From the cell containing the given text, extract its center point as (x, y) coordinate. 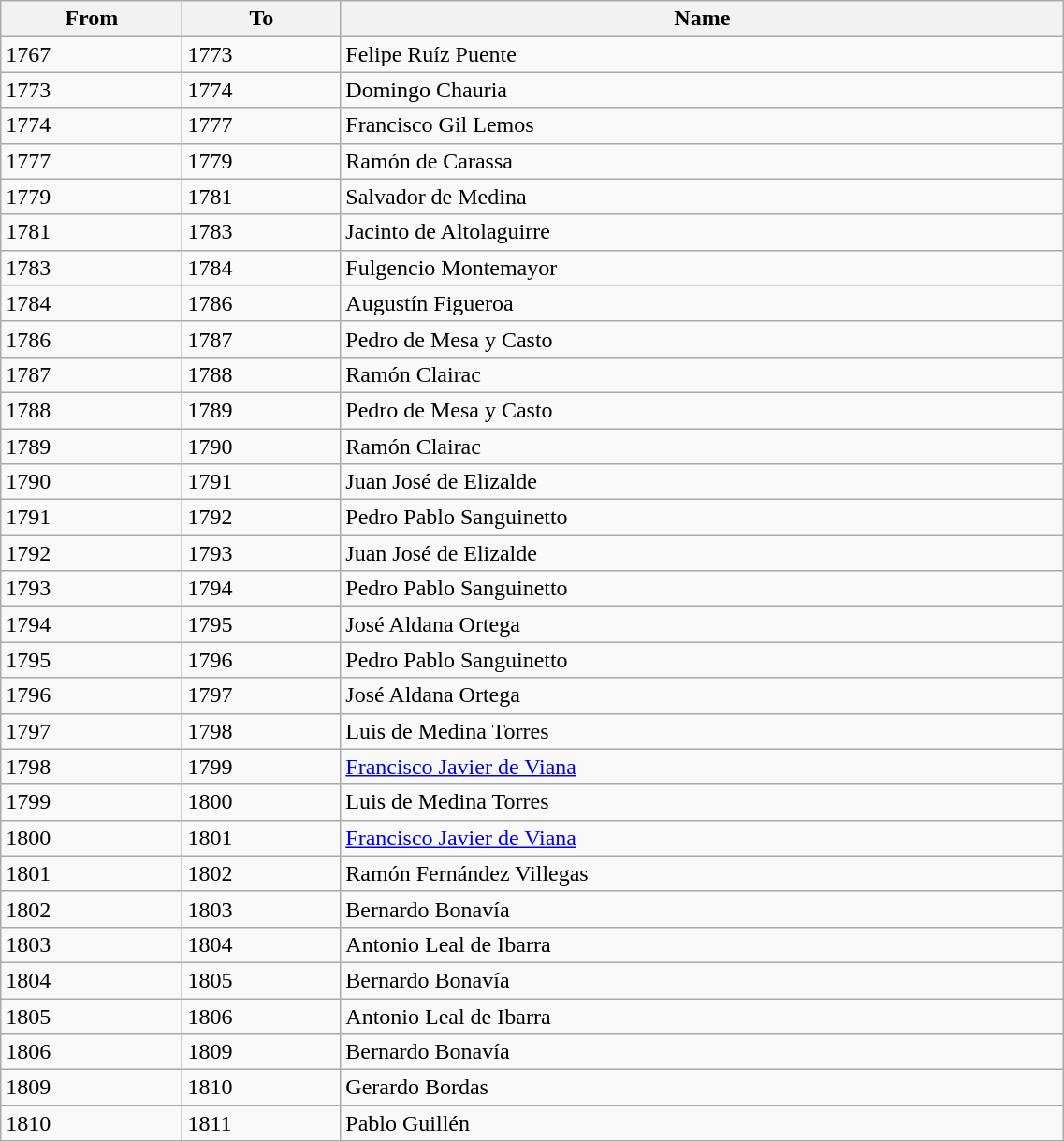
Salvador de Medina (702, 197)
Felipe Ruíz Puente (702, 54)
To (262, 19)
1811 (262, 1123)
Jacinto de Altolaguirre (702, 232)
From (92, 19)
Francisco Gil Lemos (702, 125)
1767 (92, 54)
Gerardo Bordas (702, 1088)
Ramón de Carassa (702, 161)
Ramón Fernández Villegas (702, 873)
Domingo Chauria (702, 90)
Augustín Figueroa (702, 303)
Pablo Guillén (702, 1123)
Name (702, 19)
Fulgencio Montemayor (702, 268)
